For the text-containing cell, return its midpoint in [x, y] coordinate format. 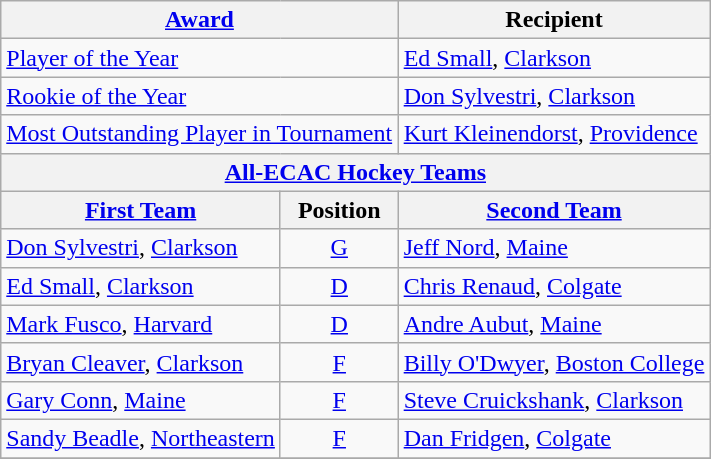
Sandy Beadle, Northeastern [141, 438]
Award [200, 20]
G [339, 248]
All-ECAC Hockey Teams [356, 172]
Chris Renaud, Colgate [554, 286]
Second Team [554, 210]
Player of the Year [200, 58]
First Team [141, 210]
Bryan Cleaver, Clarkson [141, 362]
Steve Cruickshank, Clarkson [554, 400]
Mark Fusco, Harvard [141, 324]
Gary Conn, Maine [141, 400]
Dan Fridgen, Colgate [554, 438]
Position [339, 210]
Recipient [554, 20]
Billy O'Dwyer, Boston College [554, 362]
Most Outstanding Player in Tournament [200, 134]
Andre Aubut, Maine [554, 324]
Jeff Nord, Maine [554, 248]
Kurt Kleinendorst, Providence [554, 134]
Rookie of the Year [200, 96]
